Return the [x, y] coordinate for the center point of the cell that contains the specified text.  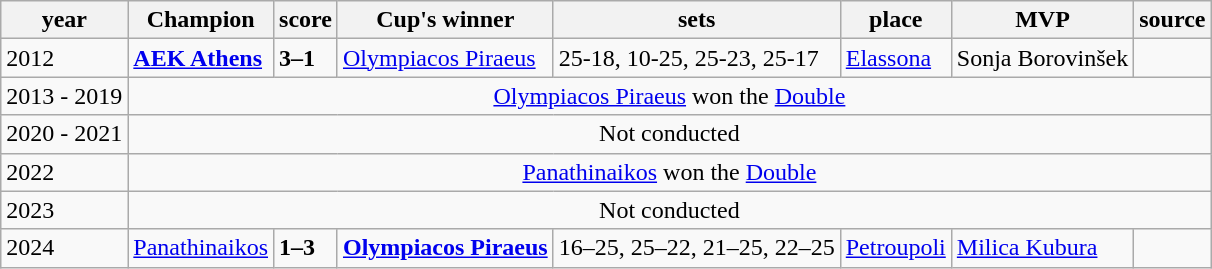
score [306, 20]
Milica Kubura [1042, 248]
Cup's winner [445, 20]
Petroupoli [896, 248]
2023 [64, 210]
Champion [201, 20]
16–25, 25–22, 21–25, 22–25 [696, 248]
place [896, 20]
Panathinaikos [201, 248]
1–3 [306, 248]
2012 [64, 58]
2022 [64, 172]
Elassona [896, 58]
Olympiacos Piraeus won the Double [670, 96]
2020 - 2021 [64, 134]
Sonja Borovinšek [1042, 58]
25-18, 10-25, 25-23, 25-17 [696, 58]
year [64, 20]
3–1 [306, 58]
MVP [1042, 20]
sets [696, 20]
Panathinaikos won the Double [670, 172]
2013 - 2019 [64, 96]
source [1172, 20]
AEK Athens [201, 58]
2024 [64, 248]
